Capture the cell that displays the provided text and extract its (X, Y) central coordinate. 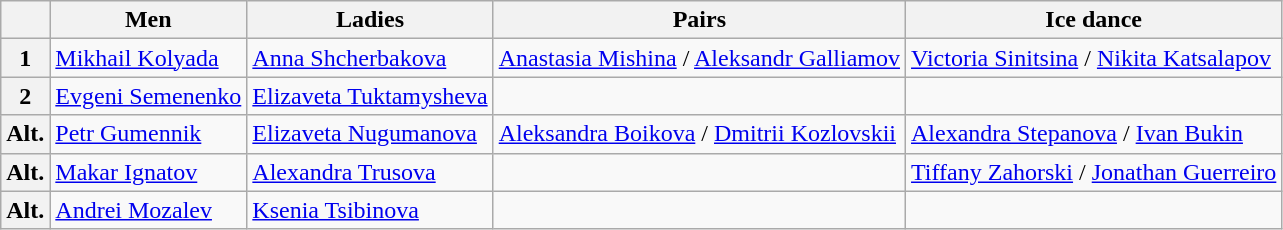
Alexandra Stepanova / Ivan Bukin (1094, 134)
Andrei Mozalev (148, 210)
Ice dance (1094, 20)
Alexandra Trusova (370, 172)
2 (26, 96)
Men (148, 20)
Evgeni Semenenko (148, 96)
Victoria Sinitsina / Nikita Katsalapov (1094, 58)
Aleksandra Boikova / Dmitrii Kozlovskii (699, 134)
Elizaveta Nugumanova (370, 134)
Ksenia Tsibinova (370, 210)
1 (26, 58)
Elizaveta Tuktamysheva (370, 96)
Mikhail Kolyada (148, 58)
Petr Gumennik (148, 134)
Ladies (370, 20)
Anna Shcherbakova (370, 58)
Pairs (699, 20)
Anastasia Mishina / Aleksandr Galliamov (699, 58)
Tiffany Zahorski / Jonathan Guerreiro (1094, 172)
Makar Ignatov (148, 172)
